Find where the given text appears and provide that cell's center as (x, y) coordinate. 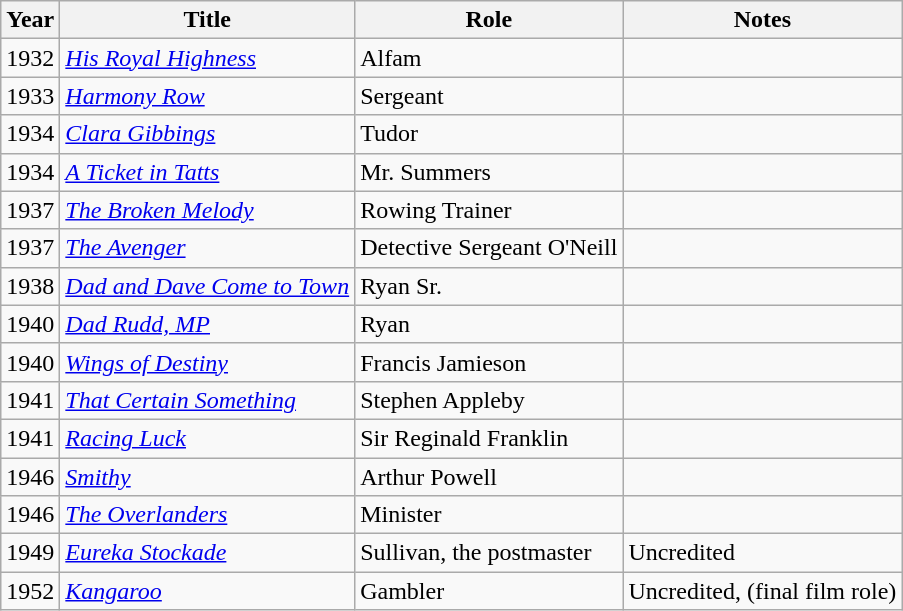
Dad Rudd, MP (208, 324)
Dad and Dave Come to Town (208, 286)
1933 (30, 96)
Role (489, 20)
Mr. Summers (489, 172)
Detective Sergeant O'Neill (489, 248)
1932 (30, 58)
1949 (30, 553)
Eureka Stockade (208, 553)
Wings of Destiny (208, 362)
Alfam (489, 58)
Sullivan, the postmaster (489, 553)
Sir Reginald Franklin (489, 438)
Minister (489, 515)
That Certain Something (208, 400)
Clara Gibbings (208, 134)
Uncredited (762, 553)
Francis Jamieson (489, 362)
Racing Luck (208, 438)
Title (208, 20)
Sergeant (489, 96)
Uncredited, (final film role) (762, 591)
Ryan (489, 324)
Smithy (208, 477)
Year (30, 20)
Stephen Appleby (489, 400)
Notes (762, 20)
Tudor (489, 134)
1938 (30, 286)
His Royal Highness (208, 58)
Gambler (489, 591)
The Overlanders (208, 515)
1952 (30, 591)
Ryan Sr. (489, 286)
Harmony Row (208, 96)
The Avenger (208, 248)
Kangaroo (208, 591)
The Broken Melody (208, 210)
Rowing Trainer (489, 210)
Arthur Powell (489, 477)
A Ticket in Tatts (208, 172)
